Extract the [X, Y] coordinate from the center of the cell holding the provided text.  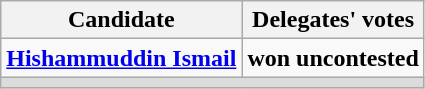
Candidate [122, 20]
Hishammuddin Ismail [122, 58]
Delegates' votes [333, 20]
won uncontested [333, 58]
